Pinpoint the cell where the given text exists, returning its (x, y) midpoint coordinate. 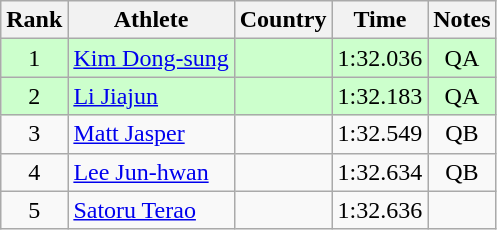
Lee Jun-hwan (151, 172)
4 (34, 172)
Satoru Terao (151, 210)
Notes (462, 20)
1:32.183 (380, 96)
Athlete (151, 20)
1:32.549 (380, 134)
Country (283, 20)
Time (380, 20)
3 (34, 134)
1:32.036 (380, 58)
1 (34, 58)
Li Jiajun (151, 96)
1:32.634 (380, 172)
5 (34, 210)
Kim Dong-sung (151, 58)
Rank (34, 20)
1:32.636 (380, 210)
Matt Jasper (151, 134)
2 (34, 96)
